Determine the [x, y] coordinate at the center of the cell enclosing the given text.  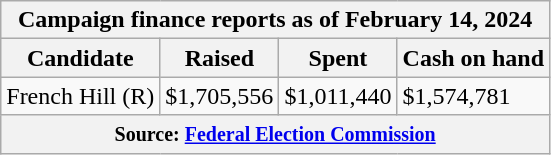
$1,011,440 [338, 96]
Candidate [80, 58]
$1,574,781 [473, 96]
$1,705,556 [220, 96]
Raised [220, 58]
Source: Federal Election Commission [276, 134]
French Hill (R) [80, 96]
Campaign finance reports as of February 14, 2024 [276, 20]
Cash on hand [473, 58]
Spent [338, 58]
